Search for the cell housing the specified text and yield its (X, Y) center coordinate. 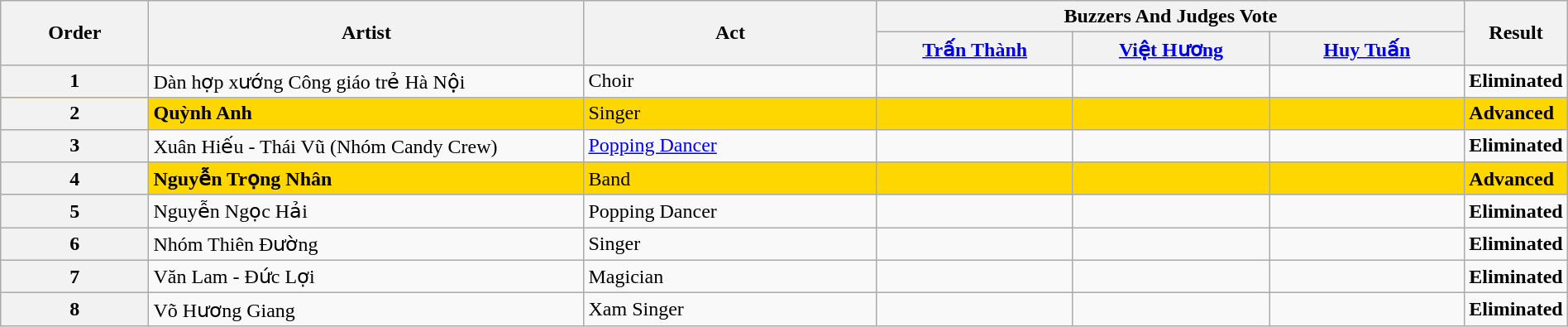
Magician (730, 277)
Nguyễn Ngọc Hải (366, 211)
Quỳnh Anh (366, 113)
Xam Singer (730, 310)
Việt Hương (1171, 49)
1 (74, 81)
Buzzers And Judges Vote (1171, 17)
2 (74, 113)
Dàn hợp xướng Công giáo trẻ Hà Nội (366, 81)
Act (730, 33)
8 (74, 310)
Result (1516, 33)
Choir (730, 81)
Nguyễn Trọng Nhân (366, 179)
Nhóm Thiên Đường (366, 244)
Artist (366, 33)
5 (74, 211)
3 (74, 146)
Văn Lam - Đức Lợi (366, 277)
Xuân Hiếu - Thái Vũ (Nhóm Candy Crew) (366, 146)
Võ Hương Giang (366, 310)
Trấn Thành (974, 49)
Huy Tuấn (1367, 49)
6 (74, 244)
7 (74, 277)
4 (74, 179)
Order (74, 33)
Band (730, 179)
